Search for the cell housing the specified text and yield its [x, y] center coordinate. 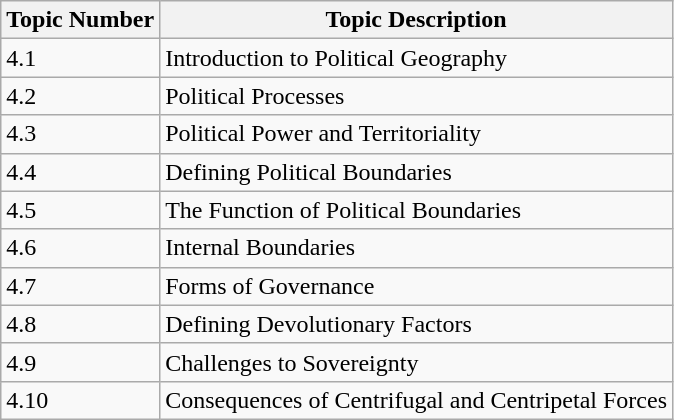
Defining Devolutionary Factors [416, 324]
4.8 [80, 324]
Political Processes [416, 96]
4.7 [80, 286]
Political Power and Territoriality [416, 134]
4.9 [80, 362]
Defining Political Boundaries [416, 172]
4.3 [80, 134]
4.6 [80, 248]
4.2 [80, 96]
Challenges to Sovereignty [416, 362]
Introduction to Political Geography [416, 58]
Topic Number [80, 20]
Topic Description [416, 20]
Internal Boundaries [416, 248]
Consequences of Centrifugal and Centripetal Forces [416, 400]
4.1 [80, 58]
4.5 [80, 210]
Forms of Governance [416, 286]
4.10 [80, 400]
The Function of Political Boundaries [416, 210]
4.4 [80, 172]
